For the text-containing cell, return its midpoint in (X, Y) coordinate format. 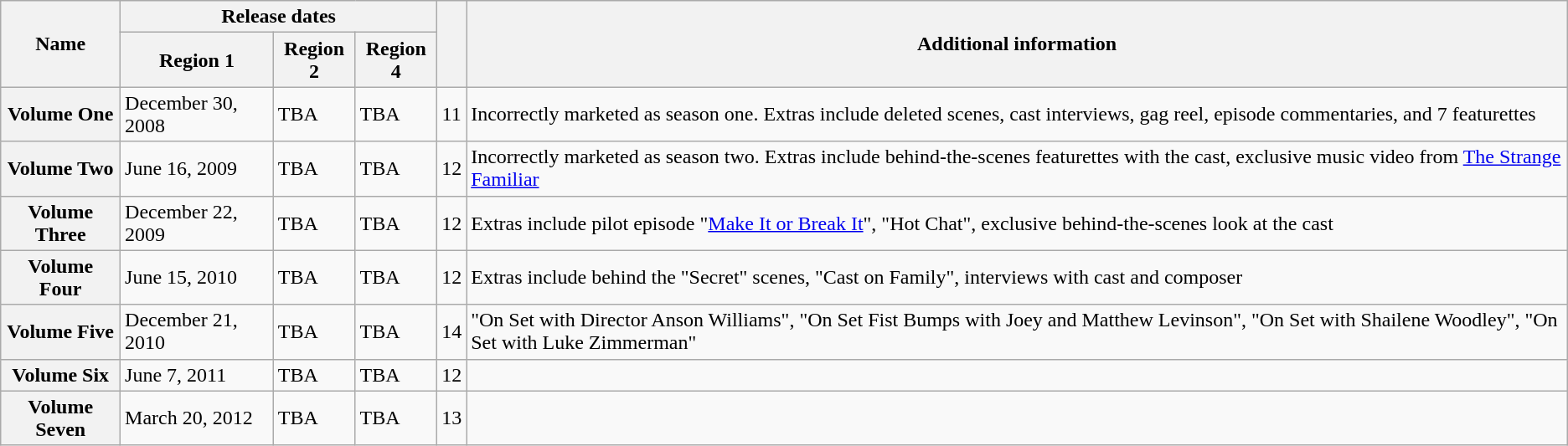
14 (452, 331)
December 21, 2010 (198, 331)
Region 4 (396, 60)
Volume Seven (60, 418)
June 15, 2010 (198, 278)
Additional information (1017, 44)
Release dates (279, 17)
Volume Two (60, 169)
Extras include pilot episode "Make It or Break It", "Hot Chat", exclusive behind-the-scenes look at the cast (1017, 223)
Extras include behind the "Secret" scenes, "Cast on Family", interviews with cast and composer (1017, 278)
Volume Six (60, 375)
13 (452, 418)
December 30, 2008 (198, 114)
March 20, 2012 (198, 418)
Incorrectly marketed as season two. Extras include behind-the-scenes featurettes with the cast, exclusive music video from The Strange Familiar (1017, 169)
Volume One (60, 114)
December 22, 2009 (198, 223)
Region 1 (198, 60)
Volume Three (60, 223)
Incorrectly marketed as season one. Extras include deleted scenes, cast interviews, gag reel, episode commentaries, and 7 featurettes (1017, 114)
June 16, 2009 (198, 169)
11 (452, 114)
Name (60, 44)
Region 2 (314, 60)
Volume Five (60, 331)
Volume Four (60, 278)
June 7, 2011 (198, 375)
